Extract the [X, Y] coordinate from the center of the cell holding the provided text.  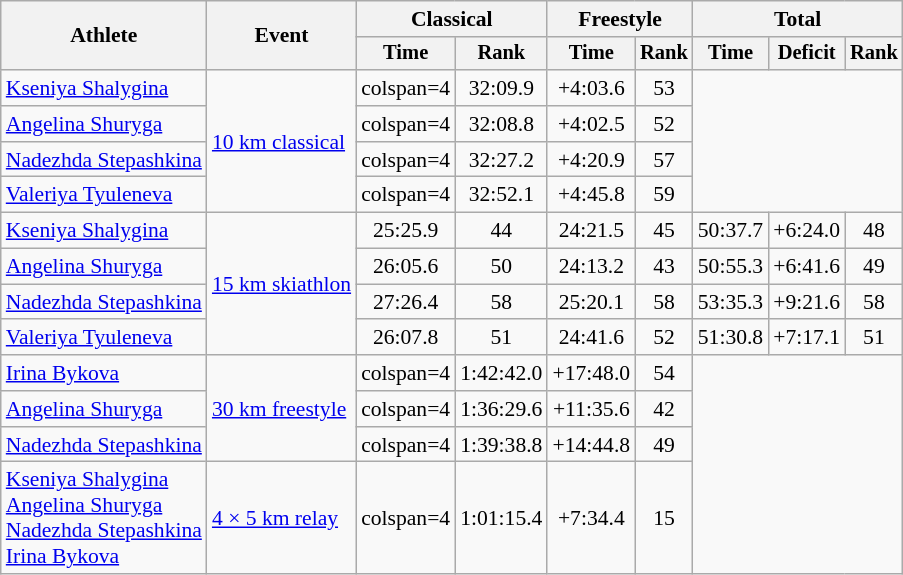
+6:41.6 [806, 267]
57 [664, 160]
+4:02.5 [591, 124]
1:42:42.0 [501, 373]
26:07.8 [406, 338]
Irina Bykova [104, 373]
Freestyle [620, 19]
32:52.1 [501, 195]
59 [664, 195]
10 km classical [282, 141]
44 [501, 231]
Deficit [806, 54]
45 [664, 231]
Classical [452, 19]
+7:34.4 [591, 518]
50:55.3 [730, 267]
48 [874, 231]
+4:03.6 [591, 88]
51:30.8 [730, 338]
24:21.5 [591, 231]
25:25.9 [406, 231]
54 [664, 373]
25:20.1 [591, 302]
+14:44.8 [591, 445]
53:35.3 [730, 302]
26:05.6 [406, 267]
4 × 5 km relay [282, 518]
32:08.8 [501, 124]
42 [664, 409]
+7:17.1 [806, 338]
24:13.2 [591, 267]
50:37.7 [730, 231]
30 km freestyle [282, 408]
+9:21.6 [806, 302]
50 [501, 267]
+6:24.0 [806, 231]
+4:20.9 [591, 160]
32:27.2 [501, 160]
Total [798, 19]
+11:35.6 [591, 409]
43 [664, 267]
53 [664, 88]
27:26.4 [406, 302]
15 [664, 518]
+17:48.0 [591, 373]
Event [282, 36]
24:41.6 [591, 338]
1:36:29.6 [501, 409]
32:09.9 [501, 88]
1:39:38.8 [501, 445]
1:01:15.4 [501, 518]
Kseniya ShalyginaAngelina ShurygaNadezhda StepashkinaIrina Bykova [104, 518]
15 km skiathlon [282, 284]
+4:45.8 [591, 195]
Athlete [104, 36]
